Extract the [x, y] coordinate from the center of the cell holding the provided text.  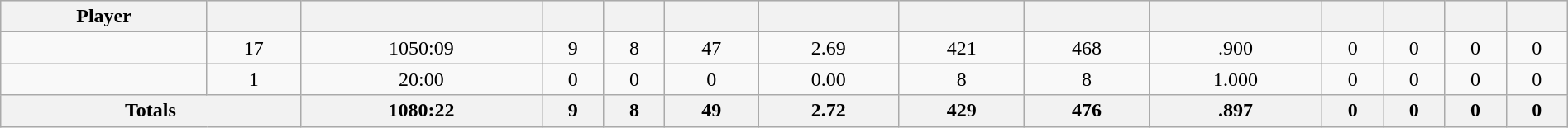
421 [961, 48]
2.72 [829, 111]
.897 [1236, 111]
2.69 [829, 48]
0.00 [829, 79]
429 [961, 111]
49 [711, 111]
468 [1087, 48]
Totals [151, 111]
17 [253, 48]
476 [1087, 111]
47 [711, 48]
1050:09 [422, 48]
1080:22 [422, 111]
1.000 [1236, 79]
20:00 [422, 79]
.900 [1236, 48]
Player [104, 17]
1 [253, 79]
